Search for the cell housing the specified text and yield its [x, y] center coordinate. 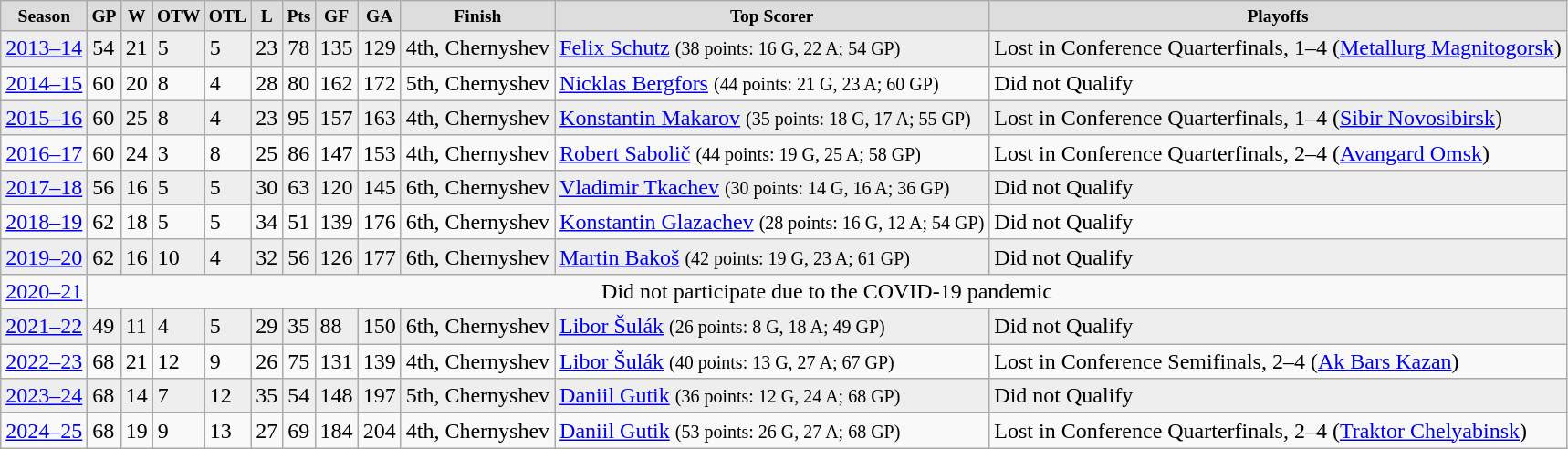
Konstantin Makarov (35 points: 18 G, 17 A; 55 GP) [772, 118]
2018–19 [44, 222]
7 [179, 396]
131 [336, 361]
Playoffs [1278, 16]
63 [299, 187]
Finish [477, 16]
14 [137, 396]
32 [267, 256]
2019–20 [44, 256]
30 [267, 187]
2015–16 [44, 118]
L [267, 16]
GP [104, 16]
Konstantin Glazachev (28 points: 16 G, 12 A; 54 GP) [772, 222]
69 [299, 431]
Vladimir Tkachev (30 points: 14 G, 16 A; 36 GP) [772, 187]
2016–17 [44, 152]
120 [336, 187]
163 [380, 118]
75 [299, 361]
3 [179, 152]
204 [380, 431]
2013–14 [44, 48]
OTW [179, 16]
Nicklas Bergfors (44 points: 21 G, 23 A; 60 GP) [772, 83]
34 [267, 222]
Libor Šulák (40 points: 13 G, 27 A; 67 GP) [772, 361]
Lost in Conference Quarterfinals, 1–4 (Metallurg Magnitogorsk) [1278, 48]
Lost in Conference Semifinals, 2–4 (Ak Bars Kazan) [1278, 361]
Daniil Gutik (53 points: 26 G, 27 A; 68 GP) [772, 431]
157 [336, 118]
2022–23 [44, 361]
162 [336, 83]
2020–21 [44, 291]
153 [380, 152]
Lost in Conference Quarterfinals, 1–4 (Sibir Novosibirsk) [1278, 118]
Pts [299, 16]
27 [267, 431]
86 [299, 152]
147 [336, 152]
19 [137, 431]
150 [380, 327]
26 [267, 361]
2017–18 [44, 187]
2024–25 [44, 431]
GF [336, 16]
88 [336, 327]
29 [267, 327]
51 [299, 222]
176 [380, 222]
2023–24 [44, 396]
Season [44, 16]
126 [336, 256]
129 [380, 48]
Libor Šulák (26 points: 8 G, 18 A; 49 GP) [772, 327]
135 [336, 48]
95 [299, 118]
11 [137, 327]
197 [380, 396]
172 [380, 83]
184 [336, 431]
148 [336, 396]
18 [137, 222]
177 [380, 256]
145 [380, 187]
Lost in Conference Quarterfinals, 2–4 (Traktor Chelyabinsk) [1278, 431]
Martin Bakoš (42 points: 19 G, 23 A; 61 GP) [772, 256]
Felix Schutz (38 points: 16 G, 22 A; 54 GP) [772, 48]
10 [179, 256]
Did not participate due to the COVID-19 pandemic [827, 291]
2021–22 [44, 327]
80 [299, 83]
GA [380, 16]
OTL [227, 16]
2014–15 [44, 83]
20 [137, 83]
W [137, 16]
28 [267, 83]
Top Scorer [772, 16]
78 [299, 48]
24 [137, 152]
Daniil Gutik (36 points: 12 G, 24 A; 68 GP) [772, 396]
Robert Sabolič (44 points: 19 G, 25 A; 58 GP) [772, 152]
Lost in Conference Quarterfinals, 2–4 (Avangard Omsk) [1278, 152]
49 [104, 327]
13 [227, 431]
